Search for the cell housing the specified text and yield its (X, Y) center coordinate. 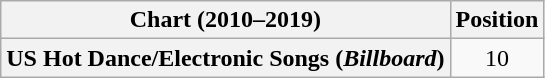
US Hot Dance/Electronic Songs (Billboard) (226, 58)
10 (497, 58)
Position (497, 20)
Chart (2010–2019) (226, 20)
